Output the [X, Y] coordinate of the center of the cell containing the given text.  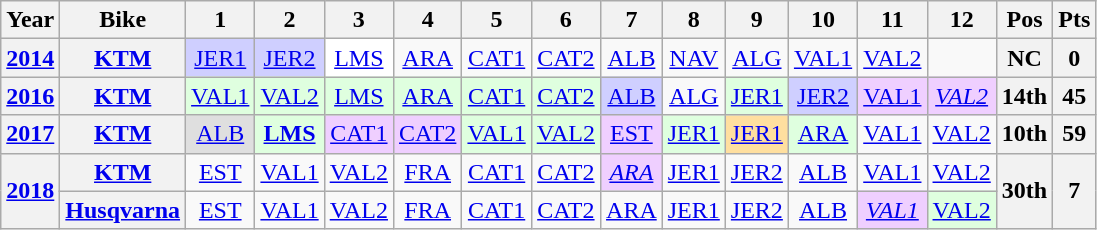
2017 [30, 134]
NAV [694, 58]
4 [427, 20]
2 [290, 20]
6 [566, 20]
10 [822, 20]
2016 [30, 96]
45 [1074, 96]
9 [756, 20]
Bike [123, 20]
30th [1024, 191]
5 [496, 20]
Year [30, 20]
Husqvarna [123, 210]
Pts [1074, 20]
2018 [30, 191]
10th [1024, 134]
3 [358, 20]
1 [220, 20]
0 [1074, 58]
NC [1024, 58]
Pos [1024, 20]
59 [1074, 134]
2014 [30, 58]
8 [694, 20]
11 [892, 20]
14th [1024, 96]
12 [962, 20]
